Return (X, Y) of the center of cell containing provided text 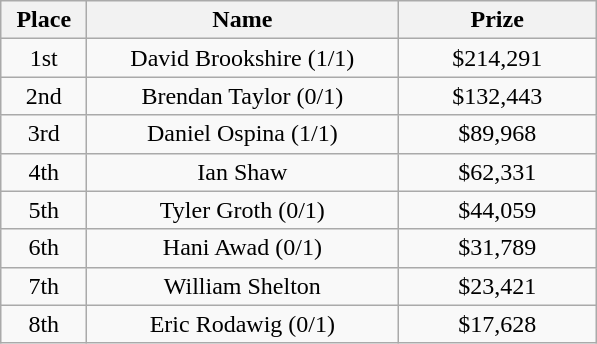
7th (44, 286)
$31,789 (498, 248)
Eric Rodawig (0/1) (242, 324)
William Shelton (242, 286)
Tyler Groth (0/1) (242, 210)
6th (44, 248)
$132,443 (498, 96)
$23,421 (498, 286)
Prize (498, 20)
Place (44, 20)
1st (44, 58)
$44,059 (498, 210)
Daniel Ospina (1/1) (242, 134)
Hani Awad (0/1) (242, 248)
$62,331 (498, 172)
3rd (44, 134)
4th (44, 172)
Brendan Taylor (0/1) (242, 96)
Ian Shaw (242, 172)
8th (44, 324)
$17,628 (498, 324)
5th (44, 210)
2nd (44, 96)
David Brookshire (1/1) (242, 58)
$214,291 (498, 58)
$89,968 (498, 134)
Name (242, 20)
